Capture the cell that displays the provided text and extract its (x, y) central coordinate. 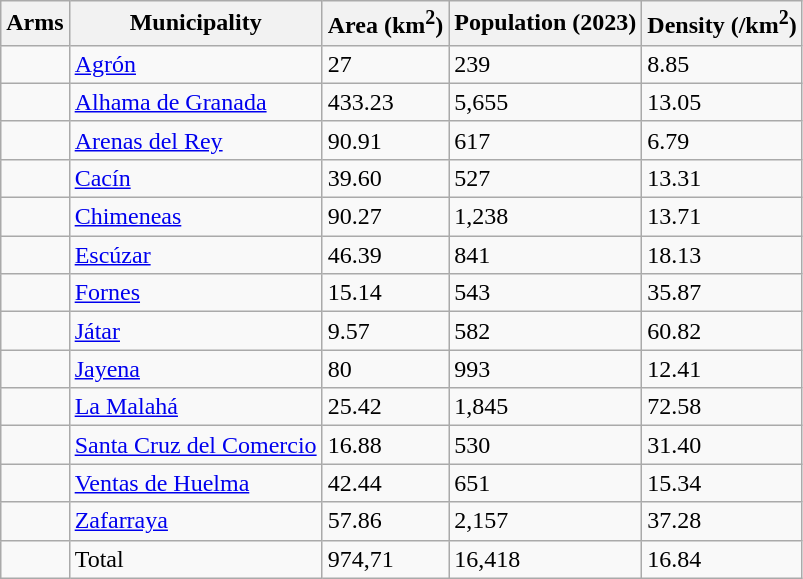
1,238 (546, 217)
Fornes (196, 293)
15.34 (722, 483)
974,71 (386, 559)
16,418 (546, 559)
1,845 (546, 407)
617 (546, 140)
80 (386, 369)
6.79 (722, 140)
Area (km2) (386, 24)
31.40 (722, 445)
Cacín (196, 178)
15.14 (386, 293)
18.13 (722, 255)
530 (546, 445)
239 (546, 64)
Jayena (196, 369)
Escúzar (196, 255)
12.41 (722, 369)
9.57 (386, 331)
433.23 (386, 102)
25.42 (386, 407)
Total (196, 559)
Density (/km2) (722, 24)
27 (386, 64)
Chimeneas (196, 217)
5,655 (546, 102)
60.82 (722, 331)
90.91 (386, 140)
Population (2023) (546, 24)
Arenas del Rey (196, 140)
90.27 (386, 217)
582 (546, 331)
Municipality (196, 24)
527 (546, 178)
651 (546, 483)
841 (546, 255)
37.28 (722, 521)
543 (546, 293)
13.71 (722, 217)
2,157 (546, 521)
993 (546, 369)
Arms (35, 24)
35.87 (722, 293)
Santa Cruz del Comercio (196, 445)
Zafarraya (196, 521)
8.85 (722, 64)
72.58 (722, 407)
16.84 (722, 559)
57.86 (386, 521)
13.05 (722, 102)
Alhama de Granada (196, 102)
39.60 (386, 178)
16.88 (386, 445)
46.39 (386, 255)
13.31 (722, 178)
42.44 (386, 483)
Agrón (196, 64)
Ventas de Huelma (196, 483)
Játar (196, 331)
La Malahá (196, 407)
